Return the [X, Y] coordinate for the center point of the cell that contains the specified text.  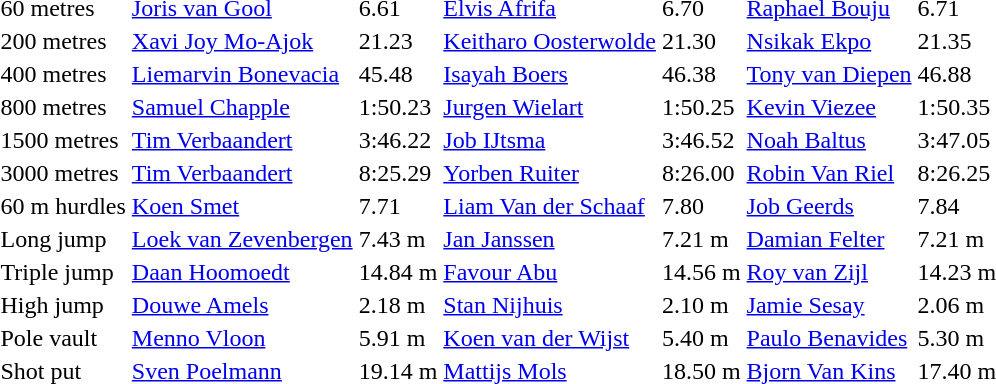
1:50.23 [398, 107]
1:50.25 [701, 107]
Xavi Joy Mo-Ajok [242, 41]
Kevin Viezee [829, 107]
Robin Van Riel [829, 173]
Loek van Zevenbergen [242, 239]
Isayah Boers [550, 74]
Paulo Benavides [829, 338]
Liam Van der Schaaf [550, 206]
46.38 [701, 74]
Tony van Diepen [829, 74]
3:46.22 [398, 140]
8:25.29 [398, 173]
7.71 [398, 206]
Liemarvin Bonevacia [242, 74]
Menno Vloon [242, 338]
45.48 [398, 74]
Keitharo Oosterwolde [550, 41]
Jamie Sesay [829, 305]
Daan Hoomoedt [242, 272]
Koen Smet [242, 206]
5.40 m [701, 338]
21.30 [701, 41]
Nsikak Ekpo [829, 41]
Jurgen Wielart [550, 107]
Douwe Amels [242, 305]
14.84 m [398, 272]
5.91 m [398, 338]
7.80 [701, 206]
7.43 m [398, 239]
Yorben Ruiter [550, 173]
Stan Nijhuis [550, 305]
21.23 [398, 41]
Damian Felter [829, 239]
2.10 m [701, 305]
Samuel Chapple [242, 107]
2.18 m [398, 305]
Job Geerds [829, 206]
14.56 m [701, 272]
Jan Janssen [550, 239]
Koen van der Wijst [550, 338]
7.21 m [701, 239]
8:26.00 [701, 173]
Job IJtsma [550, 140]
Noah Baltus [829, 140]
Roy van Zijl [829, 272]
Favour Abu [550, 272]
3:46.52 [701, 140]
